Search for the cell housing the specified text and yield its [X, Y] center coordinate. 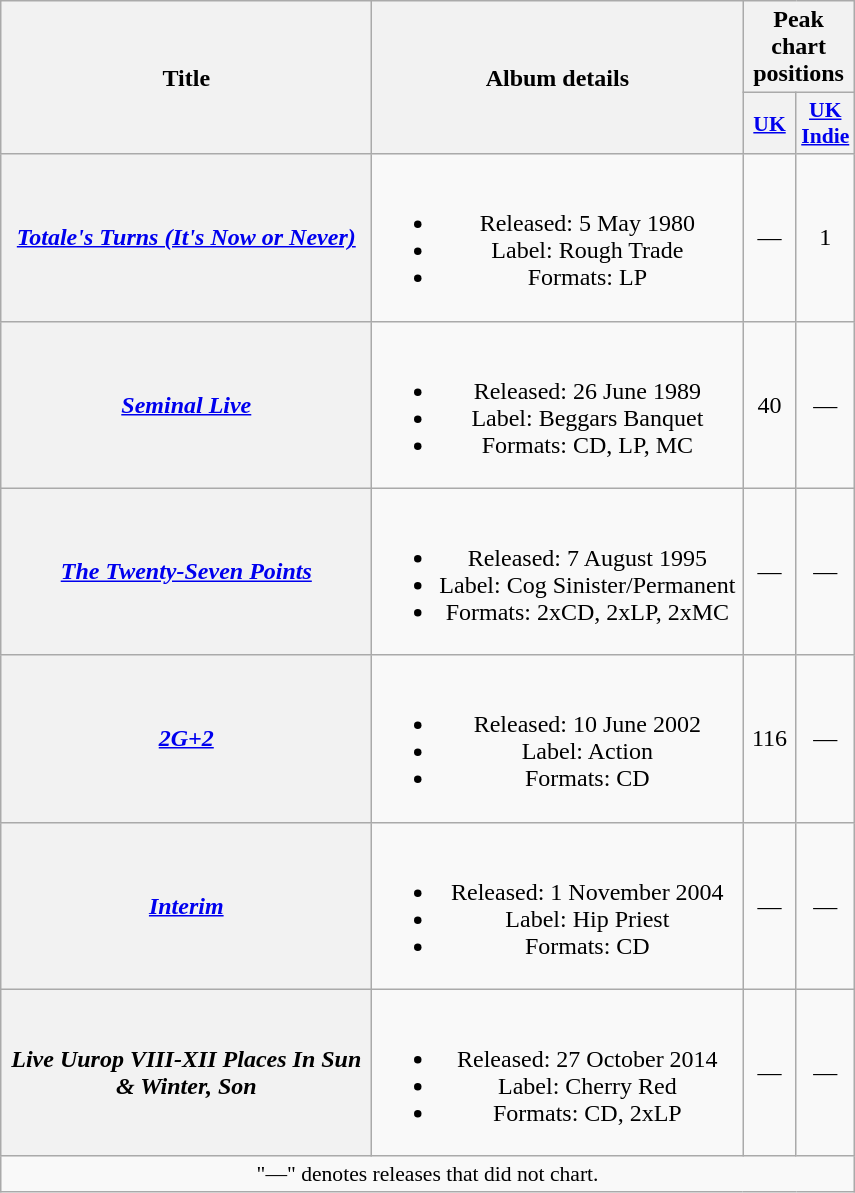
UK Indie [825, 124]
2G+2 [186, 738]
UK [770, 124]
Interim [186, 906]
Released: 1 November 2004Label: Hip PriestFormats: CD [558, 906]
Released: 26 June 1989Label: Beggars BanquetFormats: CD, LP, MC [558, 404]
116 [770, 738]
The Twenty-Seven Points [186, 572]
Released: 27 October 2014Label: Cherry RedFormats: CD, 2xLP [558, 1072]
Live Uurop VIII-XII Places In Sun & Winter, Son [186, 1072]
1 [825, 238]
40 [770, 404]
Album details [558, 78]
Peak chart positions [798, 47]
"—" denotes releases that did not chart. [428, 1174]
Totale's Turns (It's Now or Never) [186, 238]
Released: 7 August 1995Label: Cog Sinister/PermanentFormats: 2xCD, 2xLP, 2xMC [558, 572]
Released: 5 May 1980Label: Rough TradeFormats: LP [558, 238]
Title [186, 78]
Seminal Live [186, 404]
Released: 10 June 2002Label: ActionFormats: CD [558, 738]
